Pinpoint the cell where the given text exists, returning its [X, Y] midpoint coordinate. 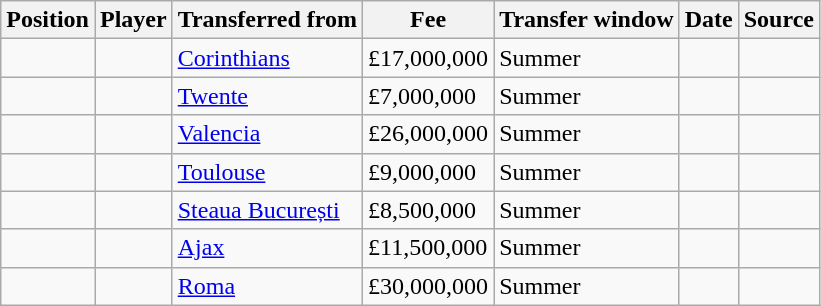
Date [708, 20]
Twente [267, 96]
Position [48, 20]
£30,000,000 [428, 286]
Steaua București [267, 210]
£26,000,000 [428, 134]
Corinthians [267, 58]
£8,500,000 [428, 210]
Ajax [267, 248]
Transferred from [267, 20]
Toulouse [267, 172]
Source [778, 20]
Transfer window [587, 20]
Roma [267, 286]
Valencia [267, 134]
£17,000,000 [428, 58]
Player [133, 20]
£9,000,000 [428, 172]
£11,500,000 [428, 248]
£7,000,000 [428, 96]
Fee [428, 20]
